Determine the [X, Y] coordinate at the center of the cell enclosing the given text.  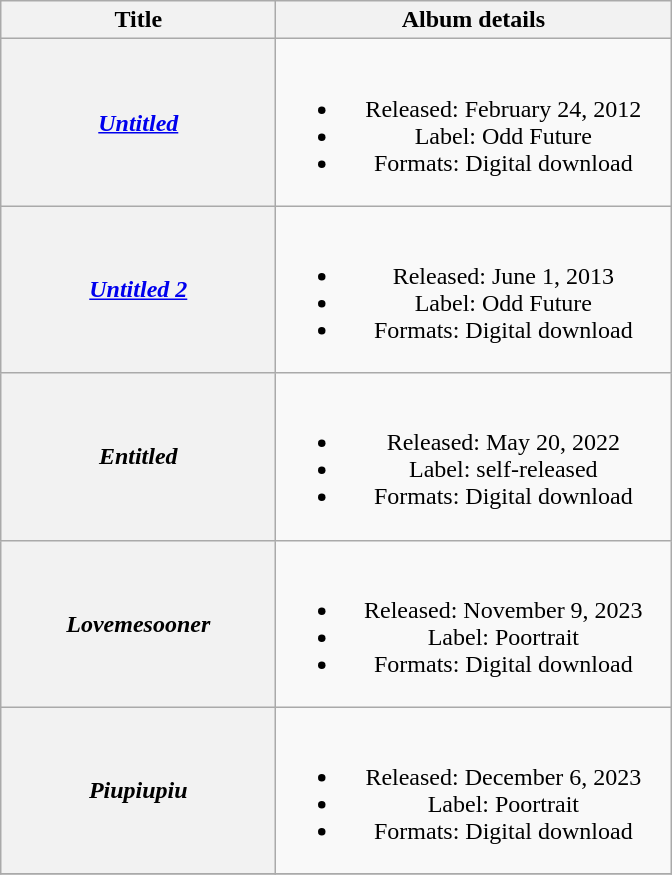
Album details [474, 20]
Untitled [138, 122]
Released: November 9, 2023Label: PoortraitFormats: Digital download [474, 624]
Lovemesooner [138, 624]
Entitled [138, 456]
Title [138, 20]
Untitled 2 [138, 290]
Released: December 6, 2023Label: PoortraitFormats: Digital download [474, 790]
Released: February 24, 2012Label: Odd FutureFormats: Digital download [474, 122]
Piupiupiu [138, 790]
Released: June 1, 2013Label: Odd FutureFormats: Digital download [474, 290]
Released: May 20, 2022Label: self-releasedFormats: Digital download [474, 456]
